Return the [x, y] coordinate for the center point of the cell that contains the specified text.  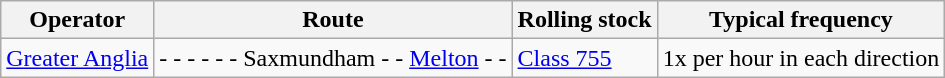
Greater Anglia [78, 58]
- - - - - - Saxmundham - - Melton - - [333, 58]
Route [333, 20]
Operator [78, 20]
Rolling stock [584, 20]
Class 755 [584, 58]
Typical frequency [801, 20]
1x per hour in each direction [801, 58]
